Capture the cell that displays the provided text and extract its [X, Y] central coordinate. 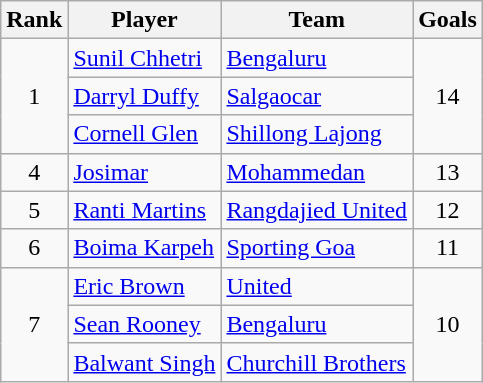
6 [34, 248]
13 [448, 172]
Team [317, 20]
Churchill Brothers [317, 362]
Sunil Chhetri [144, 58]
Balwant Singh [144, 362]
11 [448, 248]
4 [34, 172]
Player [144, 20]
Mohammedan [317, 172]
Eric Brown [144, 286]
Josimar [144, 172]
Goals [448, 20]
United [317, 286]
10 [448, 324]
14 [448, 96]
Sean Rooney [144, 324]
Sporting Goa [317, 248]
Darryl Duffy [144, 96]
Rangdajied United [317, 210]
7 [34, 324]
Rank [34, 20]
Salgaocar [317, 96]
1 [34, 96]
Ranti Martins [144, 210]
12 [448, 210]
5 [34, 210]
Boima Karpeh [144, 248]
Shillong Lajong [317, 134]
Cornell Glen [144, 134]
